Find where the given text appears and provide that cell's center as [X, Y] coordinate. 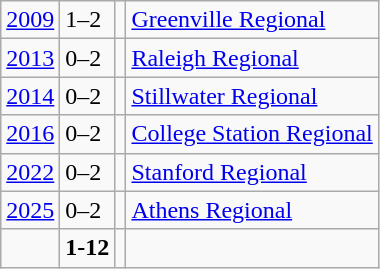
College Station Regional [252, 134]
Stillwater Regional [252, 96]
2022 [30, 172]
1-12 [88, 248]
2009 [30, 20]
Raleigh Regional [252, 58]
2025 [30, 210]
2016 [30, 134]
Athens Regional [252, 210]
2013 [30, 58]
2014 [30, 96]
Greenville Regional [252, 20]
1–2 [88, 20]
Stanford Regional [252, 172]
